Locate the cell with the specified text and output its [X, Y] center coordinate. 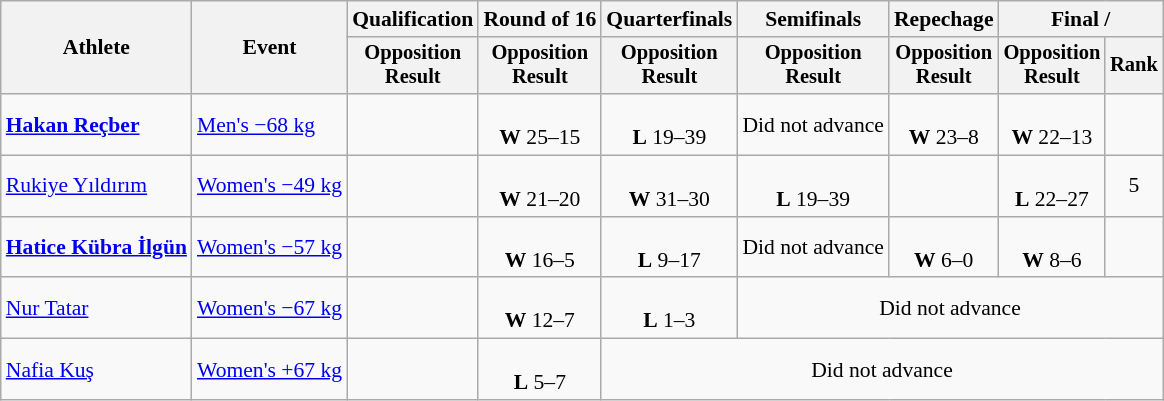
Round of 16 [540, 19]
Repechage [944, 19]
Men's −68 kg [270, 124]
Nafia Kuş [96, 370]
L 5–7 [540, 370]
W 25–15 [540, 124]
W 6–0 [944, 248]
5 [1134, 186]
Athlete [96, 48]
Rukiye Yıldırım [96, 186]
Quarterfinals [669, 19]
Hakan Reçber [96, 124]
W 12–7 [540, 308]
Hatice Kübra İlgün [96, 248]
Event [270, 48]
Women's −57 kg [270, 248]
Rank [1134, 66]
Semifinals [813, 19]
W 22–13 [1052, 124]
Women's +67 kg [270, 370]
L 9–17 [669, 248]
Final / [1081, 19]
Women's −67 kg [270, 308]
W 31–30 [669, 186]
W 16–5 [540, 248]
W 8–6 [1052, 248]
W 23–8 [944, 124]
Nur Tatar [96, 308]
W 21–20 [540, 186]
L 1–3 [669, 308]
Women's −49 kg [270, 186]
Qualification [412, 19]
L 22–27 [1052, 186]
